Return the [x, y] coordinate for the center point of the cell that contains the specified text.  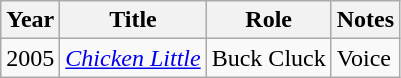
Role [268, 20]
2005 [30, 58]
Title [133, 20]
Buck Cluck [268, 58]
Voice [365, 58]
Notes [365, 20]
Chicken Little [133, 58]
Year [30, 20]
